Scan for the cell matching the given text and deliver its (x, y) coordinate at center. 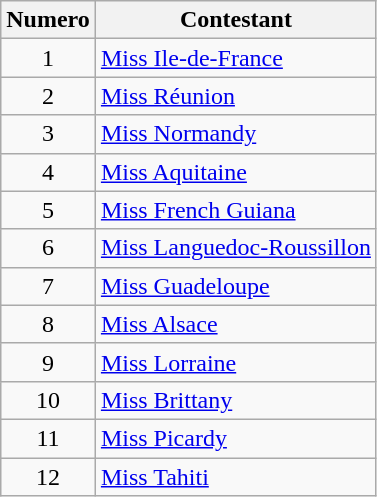
Miss French Guiana (236, 210)
1 (48, 58)
Miss Réunion (236, 96)
Miss Normandy (236, 134)
Miss Brittany (236, 400)
11 (48, 438)
Miss Guadeloupe (236, 286)
6 (48, 248)
Contestant (236, 20)
8 (48, 324)
12 (48, 477)
2 (48, 96)
Miss Lorraine (236, 362)
Miss Aquitaine (236, 172)
Miss Ile-de-France (236, 58)
3 (48, 134)
9 (48, 362)
4 (48, 172)
10 (48, 400)
Miss Alsace (236, 324)
Miss Languedoc-Roussillon (236, 248)
5 (48, 210)
7 (48, 286)
Miss Tahiti (236, 477)
Miss Picardy (236, 438)
Numero (48, 20)
